For the text-containing cell, return its midpoint in (X, Y) coordinate format. 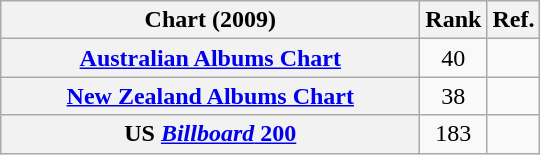
Australian Albums Chart (210, 58)
183 (454, 134)
Chart (2009) (210, 20)
38 (454, 96)
New Zealand Albums Chart (210, 96)
Ref. (514, 20)
Rank (454, 20)
40 (454, 58)
US Billboard 200 (210, 134)
